Determine the (x, y) coordinate at the center of the cell enclosing the given text.  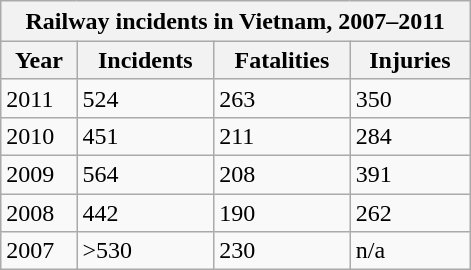
190 (282, 213)
564 (146, 174)
Incidents (146, 60)
442 (146, 213)
2007 (39, 251)
2009 (39, 174)
2010 (39, 136)
Fatalities (282, 60)
>530 (146, 251)
263 (282, 98)
284 (410, 136)
Year (39, 60)
391 (410, 174)
350 (410, 98)
2008 (39, 213)
262 (410, 213)
Railway incidents in Vietnam, 2007–2011 (236, 21)
230 (282, 251)
211 (282, 136)
208 (282, 174)
451 (146, 136)
2011 (39, 98)
524 (146, 98)
Injuries (410, 60)
n/a (410, 251)
